Return the (X, Y) coordinate for the center point of the cell that contains the specified text.  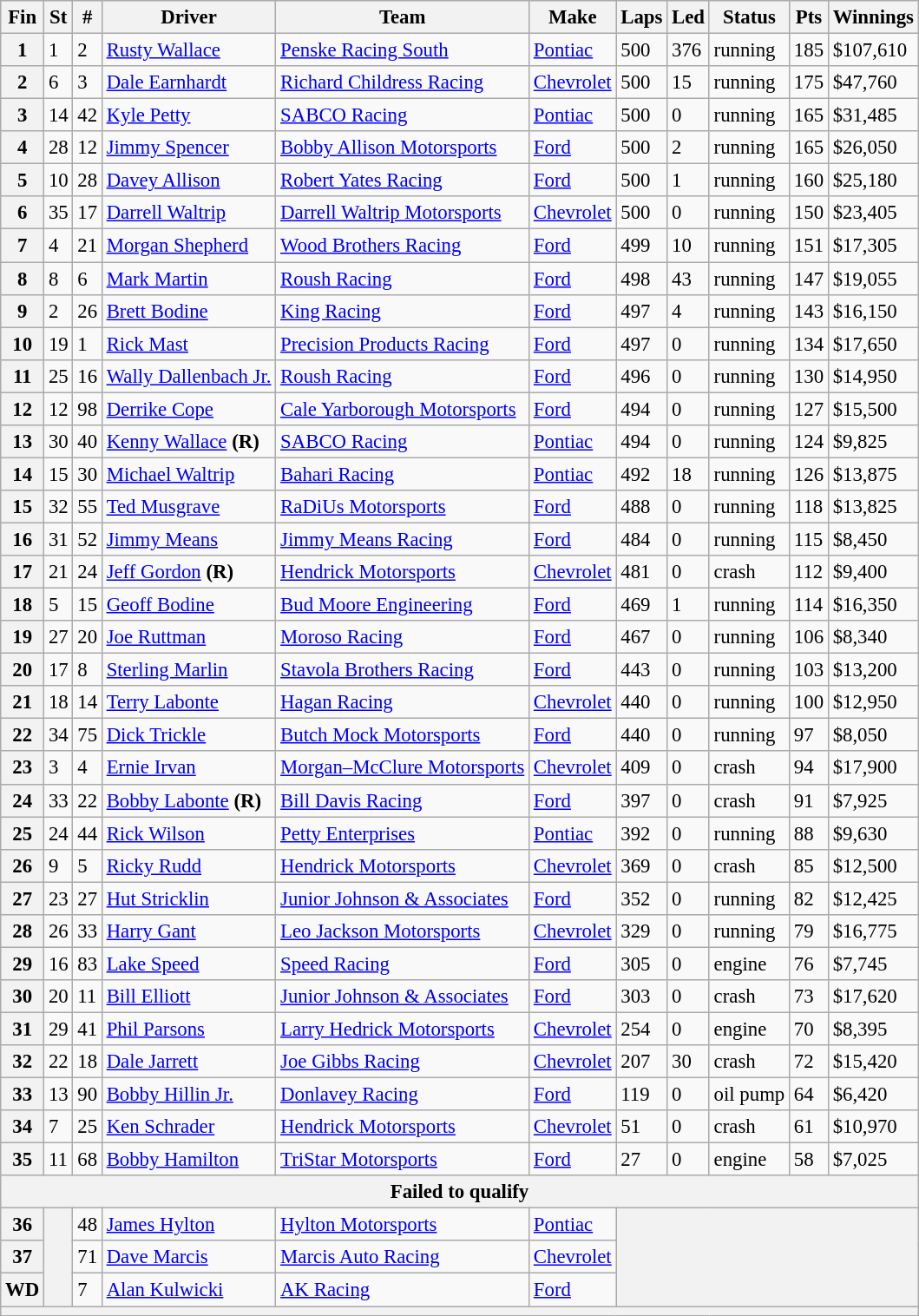
Bobby Hamilton (188, 1160)
499 (642, 246)
70 (809, 1029)
37 (23, 1258)
73 (809, 997)
147 (809, 279)
Phil Parsons (188, 1029)
82 (809, 898)
Butch Mock Motorsports (403, 735)
496 (642, 376)
Brett Bodine (188, 311)
$16,350 (873, 605)
119 (642, 1095)
$9,825 (873, 442)
$25,180 (873, 181)
$16,775 (873, 931)
41 (87, 1029)
40 (87, 442)
Pts (809, 17)
TriStar Motorsports (403, 1160)
51 (642, 1127)
$26,050 (873, 148)
150 (809, 213)
Bill Davis Racing (403, 800)
85 (809, 865)
Larry Hedrick Motorsports (403, 1029)
83 (87, 964)
King Racing (403, 311)
112 (809, 572)
Make (573, 17)
Bobby Hillin Jr. (188, 1095)
Fin (23, 17)
Morgan–McClure Motorsports (403, 768)
Penske Racing South (403, 50)
Cale Yarborough Motorsports (403, 409)
Jimmy Means (188, 539)
$31,485 (873, 115)
42 (87, 115)
Derrike Cope (188, 409)
134 (809, 344)
124 (809, 442)
Bud Moore Engineering (403, 605)
$47,760 (873, 82)
Dave Marcis (188, 1258)
Ken Schrader (188, 1127)
Jeff Gordon (R) (188, 572)
Kyle Petty (188, 115)
$9,630 (873, 833)
79 (809, 931)
Hagan Racing (403, 702)
Laps (642, 17)
$7,745 (873, 964)
$12,500 (873, 865)
Richard Childress Racing (403, 82)
376 (689, 50)
91 (809, 800)
Donlavey Racing (403, 1095)
185 (809, 50)
Moroso Racing (403, 637)
469 (642, 605)
Lake Speed (188, 964)
RaDiUs Motorsports (403, 507)
98 (87, 409)
Speed Racing (403, 964)
130 (809, 376)
$15,420 (873, 1062)
126 (809, 474)
52 (87, 539)
75 (87, 735)
Geoff Bodine (188, 605)
492 (642, 474)
$17,305 (873, 246)
oil pump (749, 1095)
44 (87, 833)
369 (642, 865)
48 (87, 1225)
$19,055 (873, 279)
71 (87, 1258)
Failed to qualify (460, 1192)
397 (642, 800)
$7,025 (873, 1160)
143 (809, 311)
$17,620 (873, 997)
Mark Martin (188, 279)
151 (809, 246)
392 (642, 833)
68 (87, 1160)
Darrell Waltrip Motorsports (403, 213)
61 (809, 1127)
409 (642, 768)
Status (749, 17)
$8,340 (873, 637)
352 (642, 898)
88 (809, 833)
AK Racing (403, 1290)
$8,450 (873, 539)
Hylton Motorsports (403, 1225)
467 (642, 637)
Dale Jarrett (188, 1062)
Dick Trickle (188, 735)
55 (87, 507)
Joe Ruttman (188, 637)
Led (689, 17)
Harry Gant (188, 931)
76 (809, 964)
114 (809, 605)
Driver (188, 17)
329 (642, 931)
Hut Stricklin (188, 898)
St (59, 17)
$17,650 (873, 344)
Sterling Marlin (188, 670)
$12,950 (873, 702)
Marcis Auto Racing (403, 1258)
Rick Mast (188, 344)
Morgan Shepherd (188, 246)
58 (809, 1160)
Jimmy Means Racing (403, 539)
Dale Earnhardt (188, 82)
118 (809, 507)
Wally Dallenbach Jr. (188, 376)
Darrell Waltrip (188, 213)
305 (642, 964)
Terry Labonte (188, 702)
484 (642, 539)
97 (809, 735)
$7,925 (873, 800)
Ricky Rudd (188, 865)
127 (809, 409)
Team (403, 17)
Stavola Brothers Racing (403, 670)
$15,500 (873, 409)
Precision Products Racing (403, 344)
Jimmy Spencer (188, 148)
207 (642, 1062)
Bobby Labonte (R) (188, 800)
Kenny Wallace (R) (188, 442)
43 (689, 279)
# (87, 17)
Ted Musgrave (188, 507)
Ernie Irvan (188, 768)
303 (642, 997)
James Hylton (188, 1225)
Davey Allison (188, 181)
$6,420 (873, 1095)
Rick Wilson (188, 833)
$8,050 (873, 735)
Wood Brothers Racing (403, 246)
Petty Enterprises (403, 833)
481 (642, 572)
94 (809, 768)
$12,425 (873, 898)
Bahari Racing (403, 474)
Bobby Allison Motorsports (403, 148)
488 (642, 507)
175 (809, 82)
$13,200 (873, 670)
72 (809, 1062)
90 (87, 1095)
$10,970 (873, 1127)
$107,610 (873, 50)
$8,395 (873, 1029)
$13,875 (873, 474)
$16,150 (873, 311)
Michael Waltrip (188, 474)
100 (809, 702)
Bill Elliott (188, 997)
$13,825 (873, 507)
$14,950 (873, 376)
443 (642, 670)
254 (642, 1029)
103 (809, 670)
$23,405 (873, 213)
115 (809, 539)
$9,400 (873, 572)
Winnings (873, 17)
Leo Jackson Motorsports (403, 931)
Alan Kulwicki (188, 1290)
Joe Gibbs Racing (403, 1062)
498 (642, 279)
106 (809, 637)
36 (23, 1225)
160 (809, 181)
Robert Yates Racing (403, 181)
$17,900 (873, 768)
WD (23, 1290)
64 (809, 1095)
Rusty Wallace (188, 50)
